Pinpoint the cell where the given text exists, returning its [X, Y] midpoint coordinate. 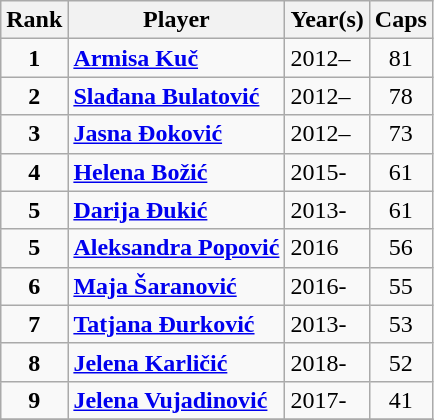
3 [34, 134]
78 [400, 96]
Caps [400, 20]
Player [176, 20]
Year(s) [327, 20]
Jelena Vujadinović [176, 400]
9 [34, 400]
8 [34, 362]
56 [400, 248]
7 [34, 324]
55 [400, 286]
Jelena Karličić [176, 362]
Darija Đukić [176, 210]
Rank [34, 20]
2016 [327, 248]
81 [400, 58]
Jasna Đoković [176, 134]
41 [400, 400]
Armisa Kuč [176, 58]
2016- [327, 286]
2 [34, 96]
1 [34, 58]
Slađana Bulatović [176, 96]
6 [34, 286]
Maja Šaranović [176, 286]
Tatjana Đurković [176, 324]
52 [400, 362]
2015- [327, 172]
2017- [327, 400]
4 [34, 172]
2018- [327, 362]
73 [400, 134]
Aleksandra Popović [176, 248]
53 [400, 324]
Helena Božić [176, 172]
